Scan for the cell matching the given text and deliver its [x, y] coordinate at center. 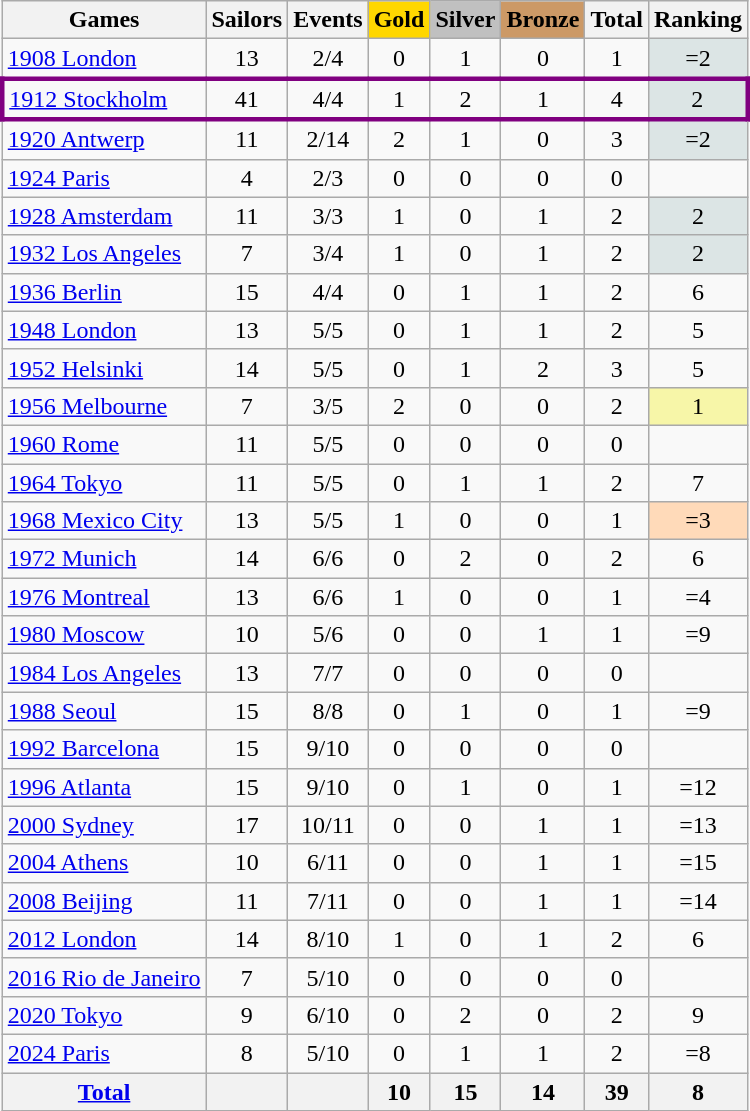
6/11 [328, 863]
3/5 [328, 406]
1992 Barcelona [104, 749]
3/4 [328, 254]
2020 Tokyo [104, 1015]
Silver [466, 20]
1952 Helsinki [104, 368]
Games [104, 20]
8/8 [328, 711]
2008 Beijing [104, 901]
1956 Melbourne [104, 406]
1972 Munich [104, 559]
2024 Paris [104, 1053]
1912 Stockholm [104, 98]
1908 London [104, 59]
1932 Los Angeles [104, 254]
8/10 [328, 939]
2000 Sydney [104, 825]
1960 Rome [104, 444]
1988 Seoul [104, 711]
=13 [698, 825]
1924 Paris [104, 178]
=14 [698, 901]
2016 Rio de Janeiro [104, 977]
=12 [698, 787]
=15 [698, 863]
6/10 [328, 1015]
2/14 [328, 139]
41 [247, 98]
1964 Tokyo [104, 483]
1976 Montreal [104, 597]
1968 Mexico City [104, 521]
Sailors [247, 20]
5/6 [328, 635]
1984 Los Angeles [104, 673]
Bronze [543, 20]
2004 Athens [104, 863]
1936 Berlin [104, 292]
2012 London [104, 939]
=8 [698, 1053]
Ranking [698, 20]
1996 Atlanta [104, 787]
7/11 [328, 901]
1980 Moscow [104, 635]
1948 London [104, 330]
1928 Amsterdam [104, 216]
10/11 [328, 825]
Events [328, 20]
17 [247, 825]
3/3 [328, 216]
Gold [399, 20]
=3 [698, 521]
2/3 [328, 178]
2/4 [328, 59]
39 [617, 1091]
1920 Antwerp [104, 139]
7/7 [328, 673]
=4 [698, 597]
